Capture the cell that displays the provided text and extract its [X, Y] central coordinate. 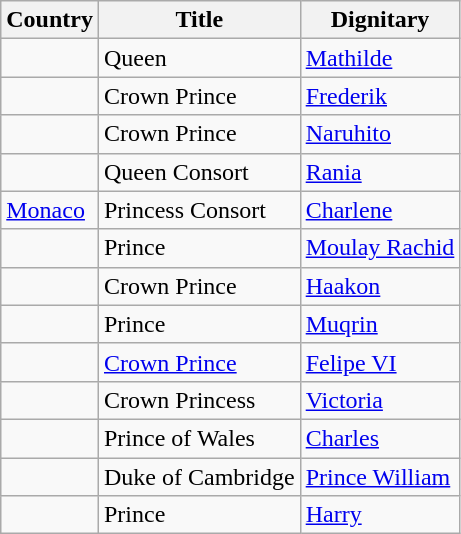
Prince William [380, 477]
Muqrin [380, 324]
Monaco [50, 210]
Victoria [380, 400]
Dignitary [380, 20]
Charles [380, 438]
Prince of Wales [199, 438]
Queen [199, 58]
Haakon [380, 286]
Princess Consort [199, 210]
Charlene [380, 210]
Felipe VI [380, 362]
Crown Princess [199, 400]
Title [199, 20]
Queen Consort [199, 172]
Country [50, 20]
Duke of Cambridge [199, 477]
Naruhito [380, 134]
Harry [380, 515]
Moulay Rachid [380, 248]
Mathilde [380, 58]
Frederik [380, 96]
Rania [380, 172]
